For the text-containing cell, return its midpoint in [x, y] coordinate format. 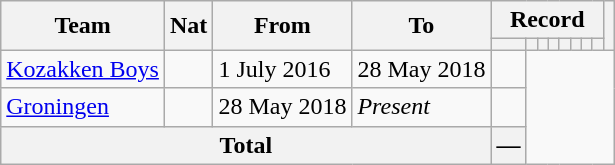
Record [547, 20]
From [282, 26]
1 July 2016 [282, 69]
— [508, 145]
Nat [188, 26]
Kozakken Boys [83, 69]
Team [83, 26]
Groningen [83, 107]
To [422, 26]
Present [422, 107]
Total [246, 145]
